Provide the (X, Y) coordinate of the cell's center where the given text is located.  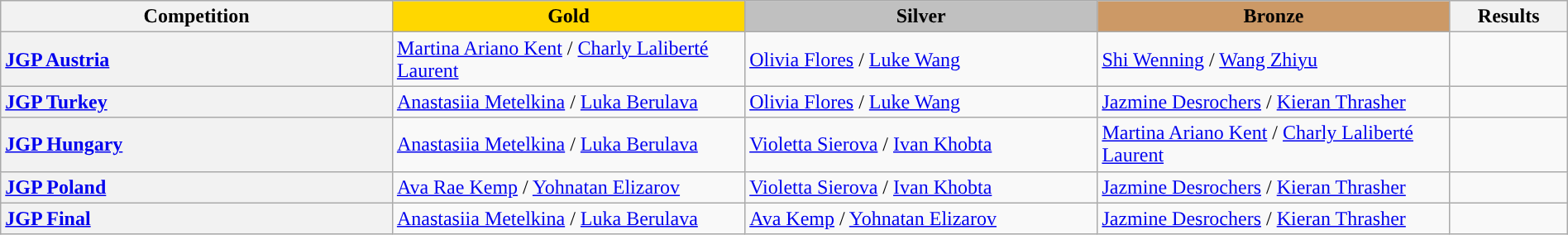
JGP Poland (197, 187)
JGP Hungary (197, 144)
Shi Wenning / Wang Zhiyu (1274, 60)
JGP Austria (197, 60)
Competition (197, 17)
Bronze (1274, 17)
Gold (568, 17)
Ava Rae Kemp / Yohnatan Elizarov (568, 187)
JGP Final (197, 218)
Results (1508, 17)
Ava Kemp / Yohnatan Elizarov (921, 218)
JGP Turkey (197, 102)
Silver (921, 17)
